Detect which cell encompasses the target text, then output its (x, y) center coordinate. 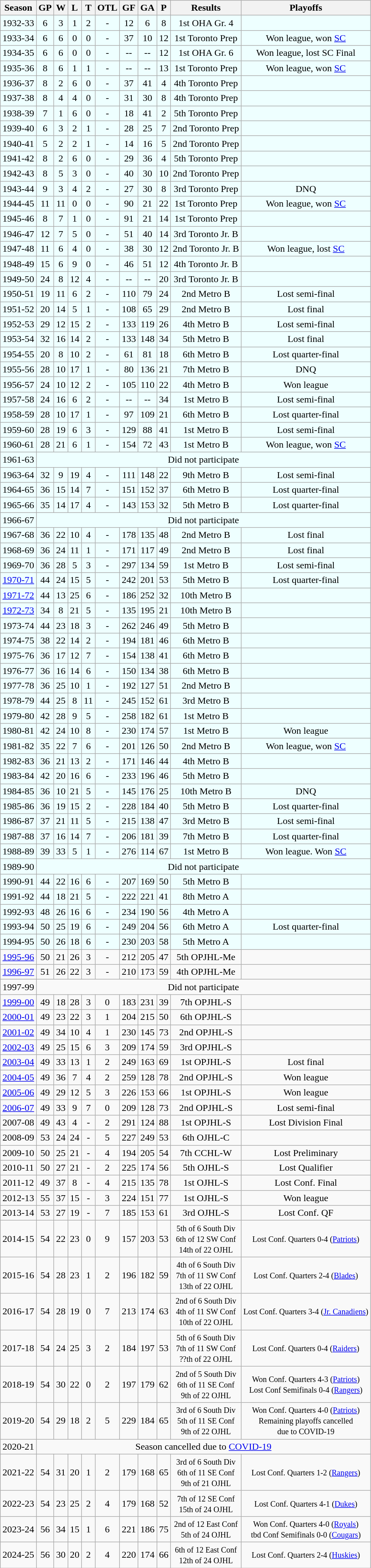
Lost Conf. Quarters 0-4 (Patriots) (306, 1239)
129 (129, 429)
6th OJHL-C (206, 1137)
2022-23 (18, 1503)
1932-33 (18, 23)
Lost Conf. QF (306, 1213)
1975-76 (18, 655)
1944-45 (18, 204)
1989-90 (18, 866)
6th of 12 East Conf12th of 24 OJHL (206, 1555)
52 (164, 1503)
226 (129, 1092)
2012-13 (18, 1198)
Lost Conf. Quarters 2-4 (Blades) (306, 1275)
69 (164, 1062)
1983-84 (18, 776)
1967-68 (18, 535)
210 (129, 972)
Lost Conf. Quarters 3-4 (Jr. Canadiens) (306, 1312)
1937-38 (18, 98)
1960-61 (18, 445)
258 (129, 716)
127 (147, 686)
259 (129, 1077)
P (164, 8)
77 (164, 1198)
2023-24 (18, 1529)
207 (129, 881)
1942-43 (18, 173)
117 (147, 550)
OTL (107, 8)
190 (147, 911)
276 (129, 851)
1984-85 (18, 791)
2009-10 (18, 1153)
1986-87 (18, 821)
150 (129, 671)
126 (147, 746)
1997-99 (18, 987)
2004-05 (18, 1077)
Season (18, 8)
108 (129, 309)
195 (147, 610)
55 (45, 1198)
1978-79 (18, 701)
4th Toronto Jr. B (206, 264)
3rd OPJHL-S (206, 1047)
Lost Conf. Quarters 2-4 (Huskies) (306, 1555)
2011-12 (18, 1183)
97 (129, 414)
114 (147, 851)
Won Conf. Quarters 4-3 (Patriots)Lost Conf Semifinals 0-4 (Rangers) (306, 1384)
81 (147, 354)
2008-09 (18, 1137)
75 (164, 1529)
1990-91 (18, 881)
2002-03 (18, 1047)
1994-95 (18, 942)
1999-00 (18, 1002)
111 (129, 475)
2006-07 (18, 1107)
62 (164, 1384)
1992-93 (18, 911)
1963-64 (18, 475)
1966-67 (18, 520)
63 (164, 1312)
2007-08 (18, 1122)
212 (129, 957)
7th CCHL-W (206, 1153)
297 (129, 565)
1976-77 (18, 671)
1st OHA Gr. 6 (206, 53)
1940-41 (18, 143)
Lost Conf. Quarters 4-1 (Dukes) (306, 1503)
1941-42 (18, 158)
2005-06 (18, 1092)
2nd of 5 South Div6th of 11 SE Conf9th of 22 OJHL (206, 1384)
1973-74 (18, 625)
57 (164, 731)
231 (147, 1002)
Results (206, 8)
5th of 6 South Div7th of 11 SW Conf??th of 22 OJHL (206, 1348)
143 (129, 505)
157 (129, 1239)
5th OPJHL-Me (206, 957)
91 (129, 219)
2nd of 12 East Conf5th of 24 OJHL (206, 1529)
1981-82 (18, 746)
Won league. Won SC (306, 851)
5th OJHL-S (206, 1168)
1977-78 (18, 686)
220 (129, 1555)
Lost Preliminary (306, 1153)
1938-39 (18, 113)
Lost Conf. Final (306, 1183)
2024-25 (18, 1555)
146 (147, 761)
L (74, 8)
Lost Conf. Quarters 1-2 (Rangers) (306, 1472)
1939-40 (18, 128)
2016-17 (18, 1312)
163 (147, 1062)
224 (129, 1198)
185 (129, 1213)
1953-54 (18, 339)
105 (129, 384)
246 (147, 625)
3rd Toronto Prep (206, 189)
2021-22 (18, 1472)
T (88, 8)
GP (45, 8)
1945-46 (18, 219)
169 (147, 881)
228 (129, 806)
GF (129, 8)
1943-44 (18, 189)
1956-57 (18, 384)
GA (147, 8)
2014-15 (18, 1239)
3rd of 6 South Div5th of 11 SE Conf9th of 22 OJHL (206, 1421)
67 (164, 851)
1969-70 (18, 565)
222 (129, 896)
1950-51 (18, 294)
Won league, lost SC Final (306, 53)
5th Metro A (206, 942)
58 (164, 942)
136 (147, 369)
1968-69 (18, 550)
2nd Toronto Jr. B (206, 249)
1996-97 (18, 972)
72 (147, 445)
213 (129, 1312)
1949-50 (18, 279)
3rd of 6 South Div6th of 11 SE Conf9th of 21 OJHL (206, 1472)
225 (129, 1168)
2017-18 (18, 1348)
2015-16 (18, 1275)
1972-73 (18, 610)
80 (129, 369)
4th Metro A (206, 911)
6th Metro A (206, 927)
7th of 12 SE Conf15th of 24 OJHL (206, 1503)
2nd of 6 South Div4th of 11 SW Conf10th of 22 OJHL (206, 1312)
Lost Conf. Quarters 0-4 (Raiders) (306, 1348)
183 (129, 1002)
Playoffs (306, 8)
2003-04 (18, 1062)
Won Conf. Quarters 4-0 (Patriots)Remaining playoffs cancelleddue to COVID-19 (306, 1421)
1995-96 (18, 957)
206 (129, 836)
1955-56 (18, 369)
Won Conf. Quarters 4-0 (Royals)tbd Conf Semifinals 0-0 (Cougars) (306, 1529)
1951-52 (18, 309)
2010-11 (18, 1168)
1974-75 (18, 640)
9th Metro B (206, 475)
1957-58 (18, 399)
1935-36 (18, 68)
1959-60 (18, 429)
4th of 6 South Div7th of 11 SW Conf13th of 22 OJHL (206, 1275)
7th OPJHL-S (206, 1002)
4th OPJHL-Me (206, 972)
227 (129, 1137)
242 (129, 580)
2013-14 (18, 1213)
2019-20 (18, 1421)
Won league, lost SC (306, 249)
2001-02 (18, 1032)
8th Metro A (206, 896)
124 (147, 1122)
262 (129, 625)
1958-59 (18, 414)
1985-86 (18, 806)
79 (147, 294)
245 (129, 701)
2000-01 (18, 1017)
178 (129, 535)
173 (147, 972)
1988-89 (18, 851)
1979-80 (18, 716)
1947-48 (18, 249)
1980-81 (18, 731)
291 (129, 1122)
1993-94 (18, 927)
1933-34 (18, 38)
1971-72 (18, 595)
119 (147, 324)
Season cancelled due to COVID-19 (203, 1447)
2020-21 (18, 1447)
233 (129, 776)
252 (147, 595)
1964-65 (18, 490)
1936-37 (18, 83)
Lost Division Final (306, 1122)
1st OHA Gr. 4 (206, 23)
1946-47 (18, 234)
6th OPJHL-S (206, 1017)
1970-71 (18, 580)
1934-35 (18, 53)
1965-66 (18, 505)
1961-63 (18, 460)
90 (129, 204)
192 (129, 686)
109 (147, 414)
1991-92 (18, 896)
2018-19 (18, 1384)
Lost Qualifier (306, 1168)
3rd OJHL-S (206, 1213)
1982-83 (18, 761)
W (61, 8)
1948-49 (18, 264)
229 (129, 1421)
1954-55 (18, 354)
1952-53 (18, 324)
1987-88 (18, 836)
5th of 6 South Div6th of 12 SW Conf14th of 22 OJHL (206, 1239)
176 (147, 791)
234 (129, 911)
